Output the [x, y] coordinate of the center of the cell containing the given text.  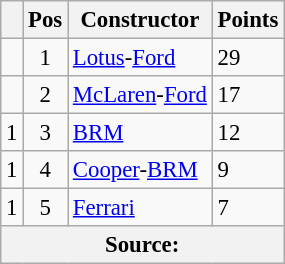
4 [46, 170]
5 [46, 208]
17 [248, 95]
Constructor [140, 20]
12 [248, 133]
7 [248, 208]
Cooper-BRM [140, 170]
3 [46, 133]
2 [46, 95]
Pos [46, 20]
Lotus-Ford [140, 58]
BRM [140, 133]
McLaren-Ford [140, 95]
Points [248, 20]
Source: [142, 245]
Ferrari [140, 208]
29 [248, 58]
9 [248, 170]
